Scan for the cell matching the given text and deliver its (x, y) coordinate at center. 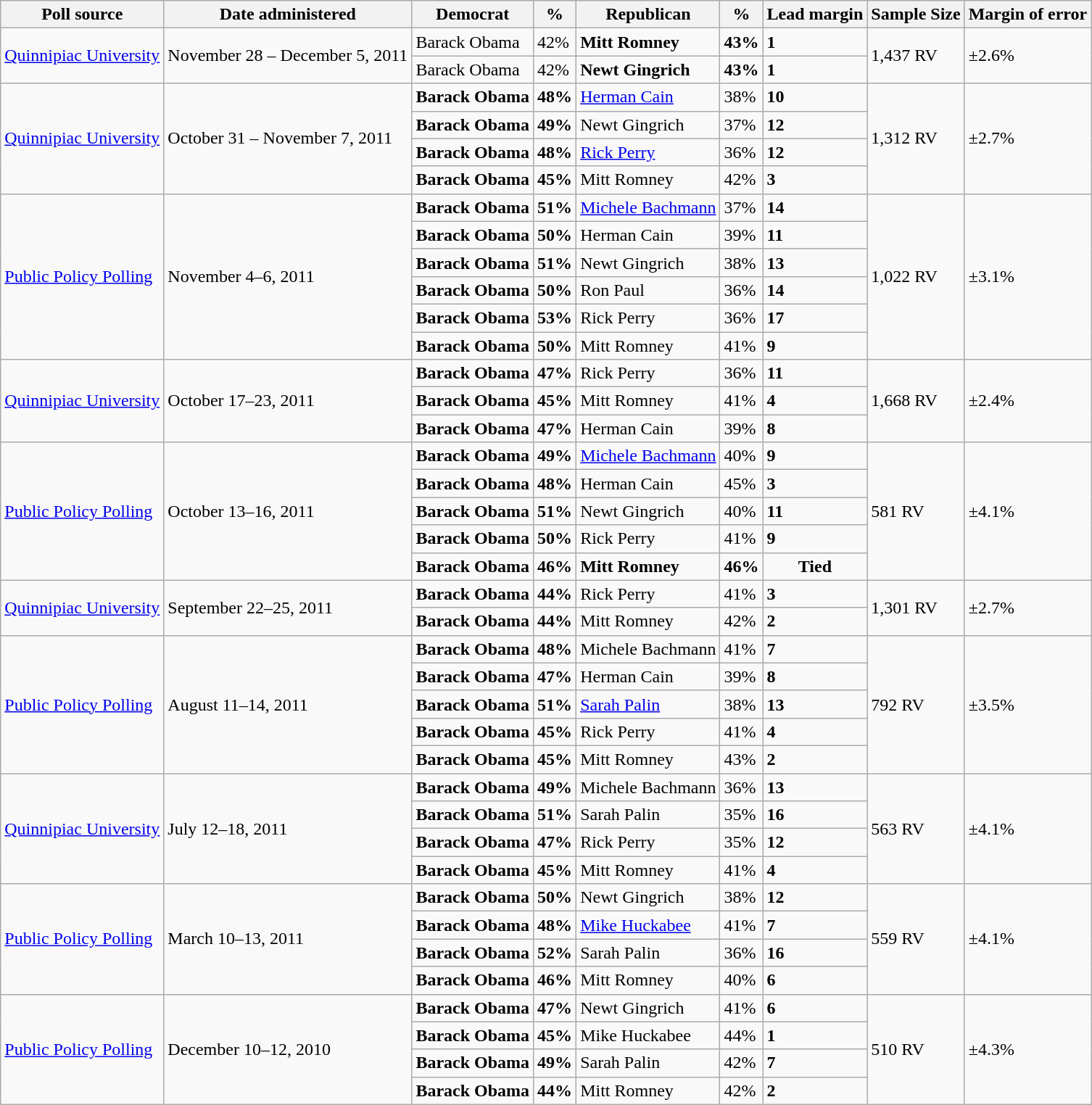
August 11–14, 2011 (288, 704)
581 RV (916, 511)
March 10–13, 2011 (288, 939)
17 (815, 318)
Sample Size (916, 15)
October 17–23, 2011 (288, 401)
July 12–18, 2011 (288, 828)
559 RV (916, 939)
±2.6% (1028, 56)
September 22–25, 2011 (288, 608)
±3.1% (1028, 276)
±3.5% (1028, 704)
510 RV (916, 1049)
±2.4% (1028, 401)
Democrat (473, 15)
Date administered (288, 15)
Margin of error (1028, 15)
October 31 – November 7, 2011 (288, 138)
52% (555, 953)
Republican (648, 15)
Ron Paul (648, 290)
December 10–12, 2010 (288, 1049)
November 4–6, 2011 (288, 276)
±4.3% (1028, 1049)
October 13–16, 2011 (288, 511)
1,668 RV (916, 401)
Poll source (83, 15)
Lead margin (815, 15)
1,312 RV (916, 138)
10 (815, 97)
563 RV (916, 828)
November 28 – December 5, 2011 (288, 56)
Tied (815, 566)
792 RV (916, 704)
1,437 RV (916, 56)
1,022 RV (916, 276)
1,301 RV (916, 608)
53% (555, 318)
